Detect which cell encompasses the target text, then output its (X, Y) center coordinate. 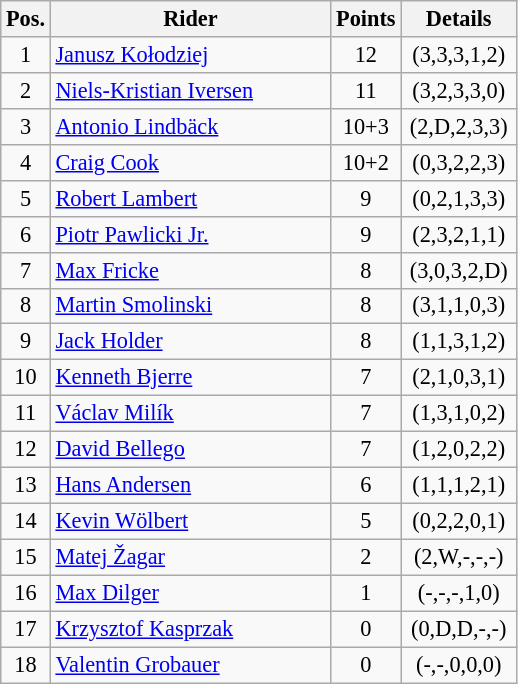
(-,-,-,1,0) (458, 593)
(3,3,3,1,2) (458, 55)
14 (26, 521)
Kevin Wölbert (190, 521)
(0,2,2,0,1) (458, 521)
Piotr Pawlicki Jr. (190, 234)
Jack Holder (190, 342)
David Bellego (190, 450)
(1,1,1,2,1) (458, 485)
Matej Žagar (190, 557)
(2,W,-,-,-) (458, 557)
(-,-,0,0,0) (458, 665)
15 (26, 557)
(0,3,2,2,3) (458, 162)
4 (26, 162)
Valentin Grobauer (190, 665)
Points (366, 19)
(1,3,1,0,2) (458, 414)
Janusz Kołodziej (190, 55)
Niels-Kristian Iversen (190, 90)
Craig Cook (190, 162)
Hans Andersen (190, 485)
10 (26, 378)
Max Dilger (190, 593)
3 (26, 126)
(3,1,1,0,3) (458, 306)
(2,1,0,3,1) (458, 378)
16 (26, 593)
Pos. (26, 19)
10+3 (366, 126)
17 (26, 629)
(1,2,0,2,2) (458, 450)
Antonio Lindbäck (190, 126)
(1,1,3,1,2) (458, 342)
10+2 (366, 162)
Rider (190, 19)
18 (26, 665)
Robert Lambert (190, 198)
(2,3,2,1,1) (458, 234)
(0,D,D,-,-) (458, 629)
Details (458, 19)
13 (26, 485)
Krzysztof Kasprzak (190, 629)
(0,2,1,3,3) (458, 198)
Max Fricke (190, 270)
(2,D,2,3,3) (458, 126)
Martin Smolinski (190, 306)
Václav Milík (190, 414)
Kenneth Bjerre (190, 378)
(3,2,3,3,0) (458, 90)
(3,0,3,2,D) (458, 270)
